Extract the [x, y] coordinate from the center of the cell holding the provided text.  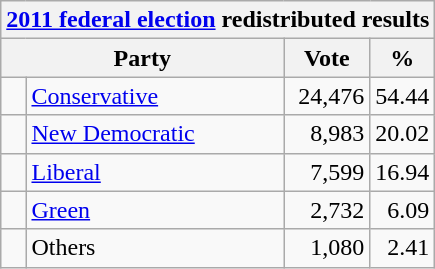
6.09 [402, 210]
7,599 [327, 172]
1,080 [327, 248]
% [402, 58]
16.94 [402, 172]
2.41 [402, 248]
Others [155, 248]
2011 federal election redistributed results [218, 20]
20.02 [402, 134]
24,476 [327, 96]
2,732 [327, 210]
54.44 [402, 96]
Conservative [155, 96]
Liberal [155, 172]
Party [142, 58]
Green [155, 210]
Vote [327, 58]
New Democratic [155, 134]
8,983 [327, 134]
